Identify which cell holds the provided text, then report its [X, Y] central coordinate. 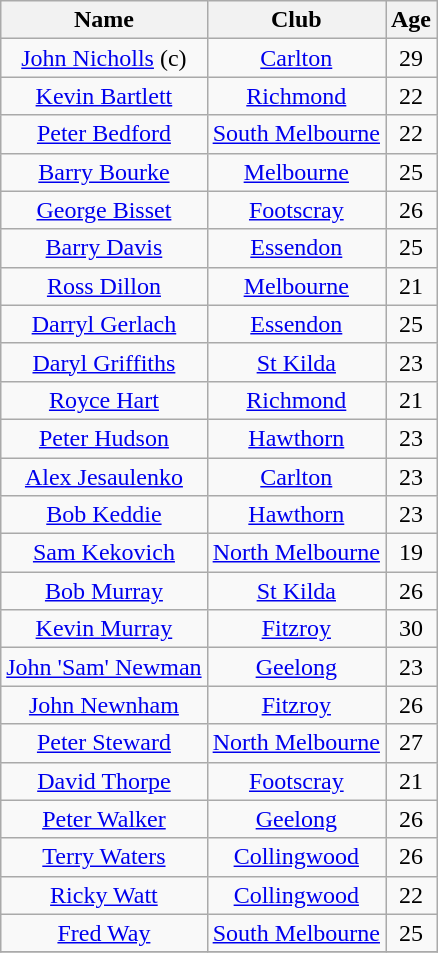
Peter Hudson [104, 438]
Kevin Bartlett [104, 96]
Peter Steward [104, 743]
Club [296, 20]
Barry Davis [104, 248]
Peter Bedford [104, 134]
John Nicholls (c) [104, 58]
27 [412, 743]
Darryl Gerlach [104, 324]
Bob Keddie [104, 515]
Age [412, 20]
Name [104, 20]
19 [412, 553]
David Thorpe [104, 781]
Bob Murray [104, 591]
Daryl Griffiths [104, 362]
30 [412, 629]
Ross Dillon [104, 286]
Barry Bourke [104, 172]
Fred Way [104, 933]
Ricky Watt [104, 895]
George Bisset [104, 210]
John Newnham [104, 705]
Alex Jesaulenko [104, 477]
John 'Sam' Newman [104, 667]
Kevin Murray [104, 629]
29 [412, 58]
Peter Walker [104, 819]
Sam Kekovich [104, 553]
Royce Hart [104, 400]
Terry Waters [104, 857]
